Provide the [x, y] coordinate of the cell's center where the given text is located.  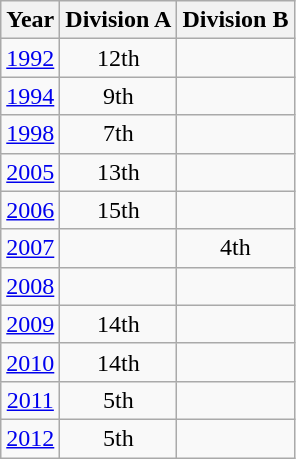
13th [118, 172]
2008 [30, 286]
1998 [30, 134]
2010 [30, 362]
2011 [30, 400]
4th [236, 248]
2012 [30, 438]
Division B [236, 20]
1994 [30, 96]
2005 [30, 172]
2007 [30, 248]
1992 [30, 58]
12th [118, 58]
7th [118, 134]
Year [30, 20]
Division A [118, 20]
9th [118, 96]
2006 [30, 210]
2009 [30, 324]
15th [118, 210]
